Identify which cell holds the provided text, then report its [X, Y] central coordinate. 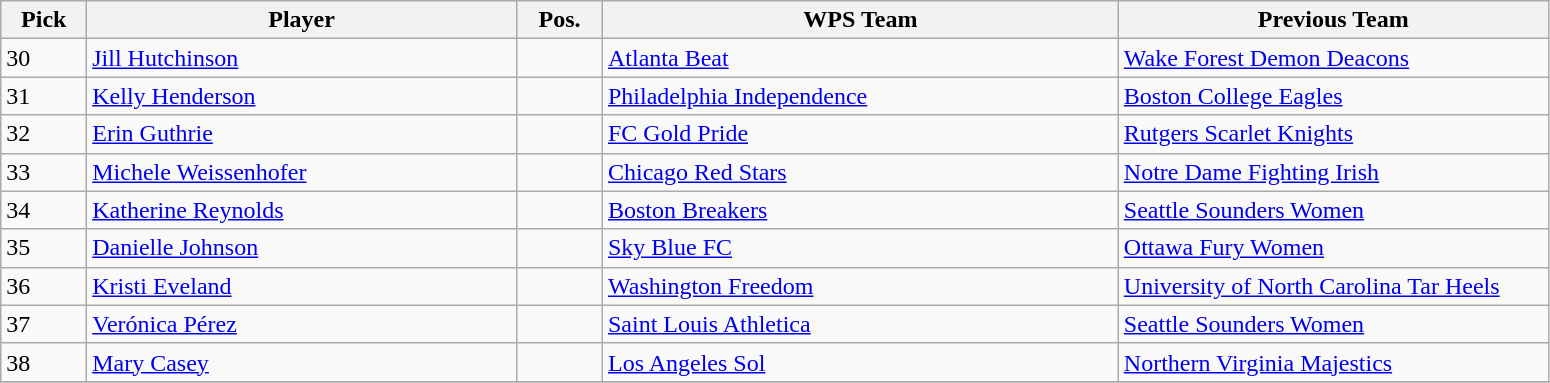
32 [44, 134]
Mary Casey [302, 362]
Northern Virginia Majestics [1333, 362]
University of North Carolina Tar Heels [1333, 286]
Katherine Reynolds [302, 210]
31 [44, 96]
Boston Breakers [860, 210]
33 [44, 172]
WPS Team [860, 20]
Washington Freedom [860, 286]
Ottawa Fury Women [1333, 248]
Pick [44, 20]
Rutgers Scarlet Knights [1333, 134]
Atlanta Beat [860, 58]
35 [44, 248]
Boston College Eagles [1333, 96]
38 [44, 362]
Los Angeles Sol [860, 362]
Verónica Pérez [302, 324]
Kelly Henderson [302, 96]
Danielle Johnson [302, 248]
Pos. [560, 20]
Kristi Eveland [302, 286]
Jill Hutchinson [302, 58]
Michele Weissenhofer [302, 172]
FC Gold Pride [860, 134]
Erin Guthrie [302, 134]
Previous Team [1333, 20]
Player [302, 20]
34 [44, 210]
Saint Louis Athletica [860, 324]
Chicago Red Stars [860, 172]
Sky Blue FC [860, 248]
Notre Dame Fighting Irish [1333, 172]
36 [44, 286]
Philadelphia Independence [860, 96]
37 [44, 324]
Wake Forest Demon Deacons [1333, 58]
30 [44, 58]
